Detect which cell encompasses the target text, then output its [x, y] center coordinate. 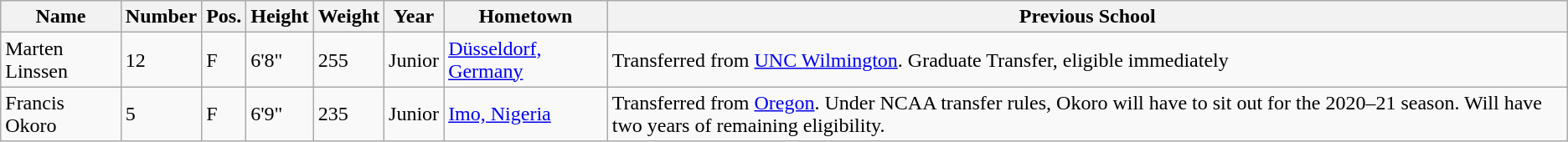
Previous School [1087, 17]
Transferred from Oregon. Under NCAA transfer rules, Okoro will have to sit out for the 2020–21 season. Will have two years of remaining eligibility. [1087, 114]
Imo, Nigeria [526, 114]
Name [61, 17]
Hometown [526, 17]
Weight [348, 17]
Francis Okoro [61, 114]
255 [348, 60]
Height [280, 17]
5 [161, 114]
Marten Linssen [61, 60]
235 [348, 114]
Transferred from UNC Wilmington. Graduate Transfer, eligible immediately [1087, 60]
Düsseldorf, Germany [526, 60]
Pos. [224, 17]
6'9" [280, 114]
Number [161, 17]
12 [161, 60]
6'8" [280, 60]
Year [414, 17]
